Return [X, Y] of the center of cell containing provided text 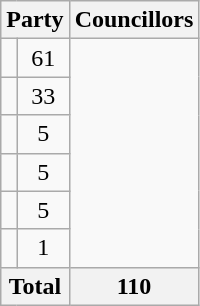
110 [134, 286]
1 [43, 248]
Total [35, 286]
61 [43, 58]
Party [35, 20]
33 [43, 96]
Councillors [134, 20]
